Pinpoint the cell where the given text exists, returning its (x, y) midpoint coordinate. 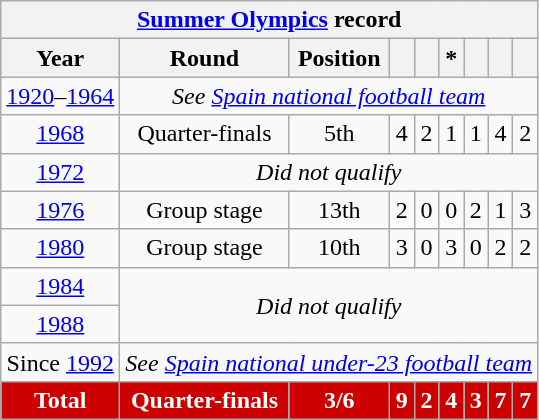
* (452, 58)
10th (339, 248)
See Spain national under-23 football team (329, 362)
Summer Olympics record (270, 20)
3/6 (339, 400)
Position (339, 58)
See Spain national football team (329, 96)
13th (339, 210)
Since 1992 (60, 362)
1980 (60, 248)
Round (204, 58)
9 (402, 400)
1972 (60, 172)
1920–1964 (60, 96)
5th (339, 134)
Year (60, 58)
1988 (60, 324)
1976 (60, 210)
1968 (60, 134)
Total (60, 400)
1984 (60, 286)
